Find where the given text appears and provide that cell's center as [X, Y] coordinate. 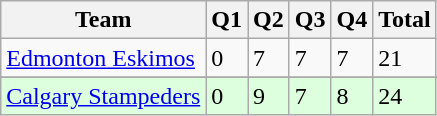
Q4 [352, 20]
24 [405, 96]
8 [352, 96]
Q2 [269, 20]
9 [269, 96]
21 [405, 58]
Team [104, 20]
Edmonton Eskimos [104, 58]
Q3 [310, 20]
Q1 [227, 20]
Total [405, 20]
Calgary Stampeders [104, 96]
